Extract the (X, Y) coordinate from the center of the cell holding the provided text.  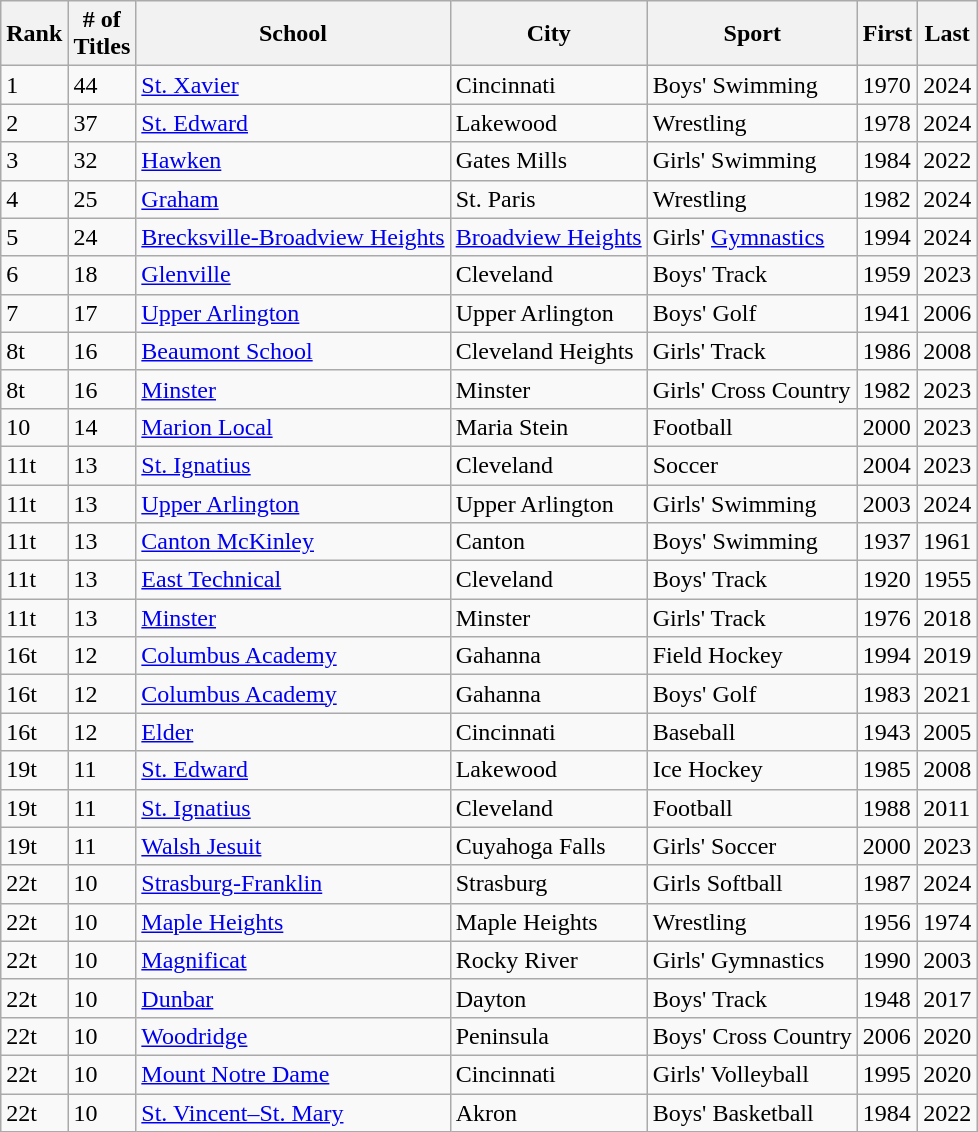
Elder (293, 732)
1987 (887, 884)
Girls' Soccer (752, 846)
Girls' Cross Country (752, 389)
2 (34, 123)
St. Paris (548, 199)
Hawken (293, 161)
2004 (887, 465)
1961 (948, 542)
Broadview Heights (548, 237)
37 (102, 123)
Dayton (548, 998)
1955 (948, 580)
Boys' Basketball (752, 1113)
2011 (948, 808)
Strasburg (548, 884)
1985 (887, 770)
Woodridge (293, 1036)
Baseball (752, 732)
44 (102, 85)
25 (102, 199)
Magnificat (293, 960)
Strasburg-Franklin (293, 884)
Walsh Jesuit (293, 846)
Sport (752, 34)
1 (34, 85)
Rank (34, 34)
1956 (887, 922)
East Technical (293, 580)
School (293, 34)
14 (102, 427)
Ice Hockey (752, 770)
2005 (948, 732)
Girls' Volleyball (752, 1074)
1978 (887, 123)
5 (34, 237)
Beaumont School (293, 351)
1937 (887, 542)
1974 (948, 922)
1970 (887, 85)
Dunbar (293, 998)
1995 (887, 1074)
# ofTitles (102, 34)
17 (102, 313)
Peninsula (548, 1036)
Cuyahoga Falls (548, 846)
2021 (948, 694)
18 (102, 275)
1959 (887, 275)
Gates Mills (548, 161)
Field Hockey (752, 656)
7 (34, 313)
1976 (887, 618)
Girls Softball (752, 884)
Graham (293, 199)
4 (34, 199)
First (887, 34)
1983 (887, 694)
1941 (887, 313)
Mount Notre Dame (293, 1074)
Boys' Cross Country (752, 1036)
Last (948, 34)
Maria Stein (548, 427)
32 (102, 161)
2019 (948, 656)
6 (34, 275)
2017 (948, 998)
1948 (887, 998)
Rocky River (548, 960)
Glenville (293, 275)
3 (34, 161)
1988 (887, 808)
Soccer (752, 465)
Brecksville-Broadview Heights (293, 237)
City (548, 34)
Canton McKinley (293, 542)
Akron (548, 1113)
1990 (887, 960)
24 (102, 237)
St. Xavier (293, 85)
2018 (948, 618)
1920 (887, 580)
Cleveland Heights (548, 351)
Canton (548, 542)
St. Vincent–St. Mary (293, 1113)
1986 (887, 351)
Marion Local (293, 427)
1943 (887, 732)
